Return (X, Y) of the center of cell containing provided text 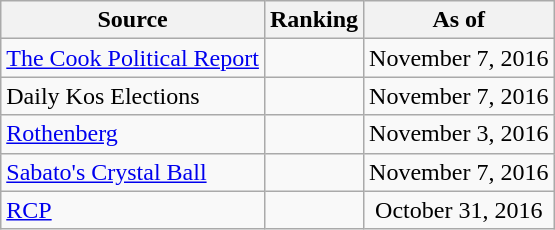
Daily Kos Elections (133, 96)
Ranking (314, 20)
Rothenberg (133, 134)
Sabato's Crystal Ball (133, 172)
The Cook Political Report (133, 58)
As of (459, 20)
RCP (133, 210)
November 3, 2016 (459, 134)
October 31, 2016 (459, 210)
Source (133, 20)
